Scan for the cell matching the given text and deliver its (x, y) coordinate at center. 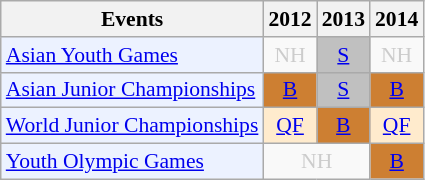
World Junior Championships (132, 126)
2012 (290, 19)
Youth Olympic Games (132, 162)
Asian Youth Games (132, 55)
Asian Junior Championships (132, 90)
2014 (396, 19)
2013 (344, 19)
Events (132, 19)
